From the cell containing the given text, extract its center point as (x, y) coordinate. 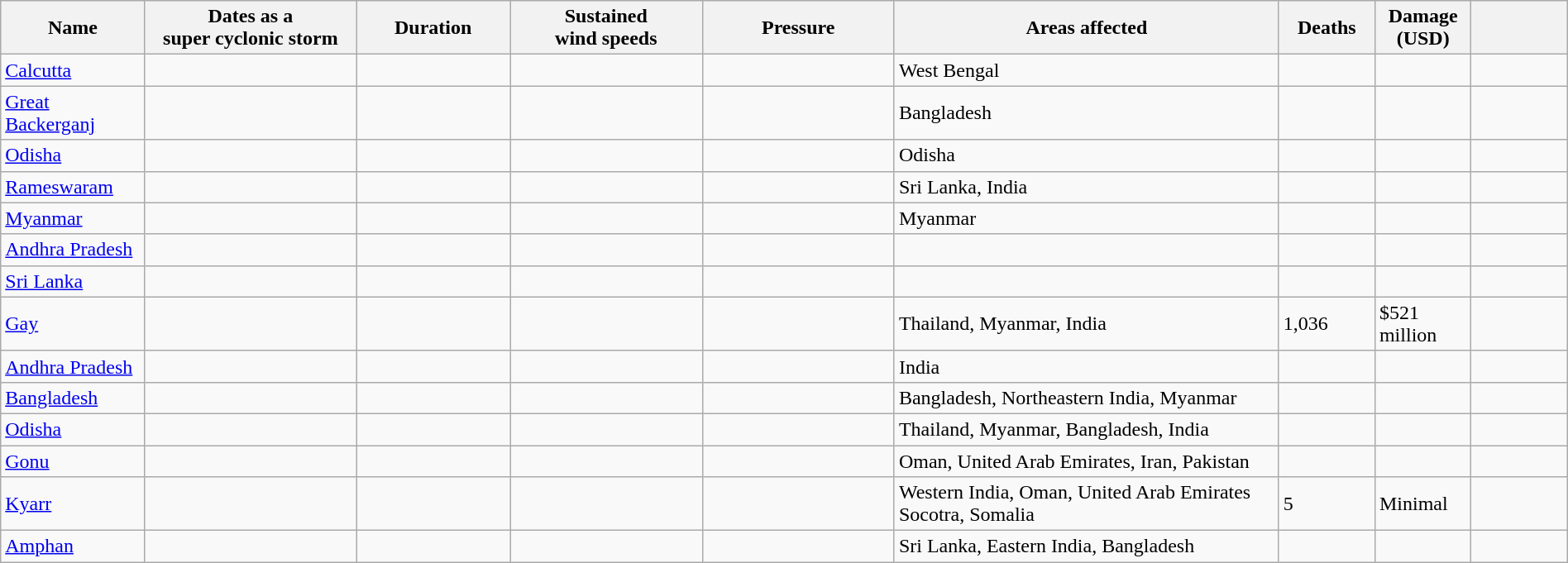
Amphan (73, 546)
Western India, Oman, United Arab EmiratesSocotra, Somalia (1087, 504)
Kyarr (73, 504)
Gonu (73, 460)
Minimal (1422, 504)
Duration (433, 28)
$521 million (1422, 324)
Bangladesh, Northeastern India, Myanmar (1087, 398)
Pressure (798, 28)
Damage(USD) (1422, 28)
Sri Lanka (73, 281)
1,036 (1327, 324)
India (1087, 366)
Calcutta (73, 70)
Rameswaram (73, 187)
Thailand, Myanmar, Bangladesh, India (1087, 429)
Name (73, 28)
Oman, United Arab Emirates, Iran, Pakistan (1087, 460)
West Bengal (1087, 70)
Thailand, Myanmar, India (1087, 324)
Sustainedwind speeds (606, 28)
Sri Lanka, Eastern India, Bangladesh (1087, 546)
Areas affected (1087, 28)
Gay (73, 324)
5 (1327, 504)
Sri Lanka, India (1087, 187)
Deaths (1327, 28)
Great Backerganj (73, 112)
Dates as asuper cyclonic storm (251, 28)
